Find where the given text appears and provide that cell's center as [x, y] coordinate. 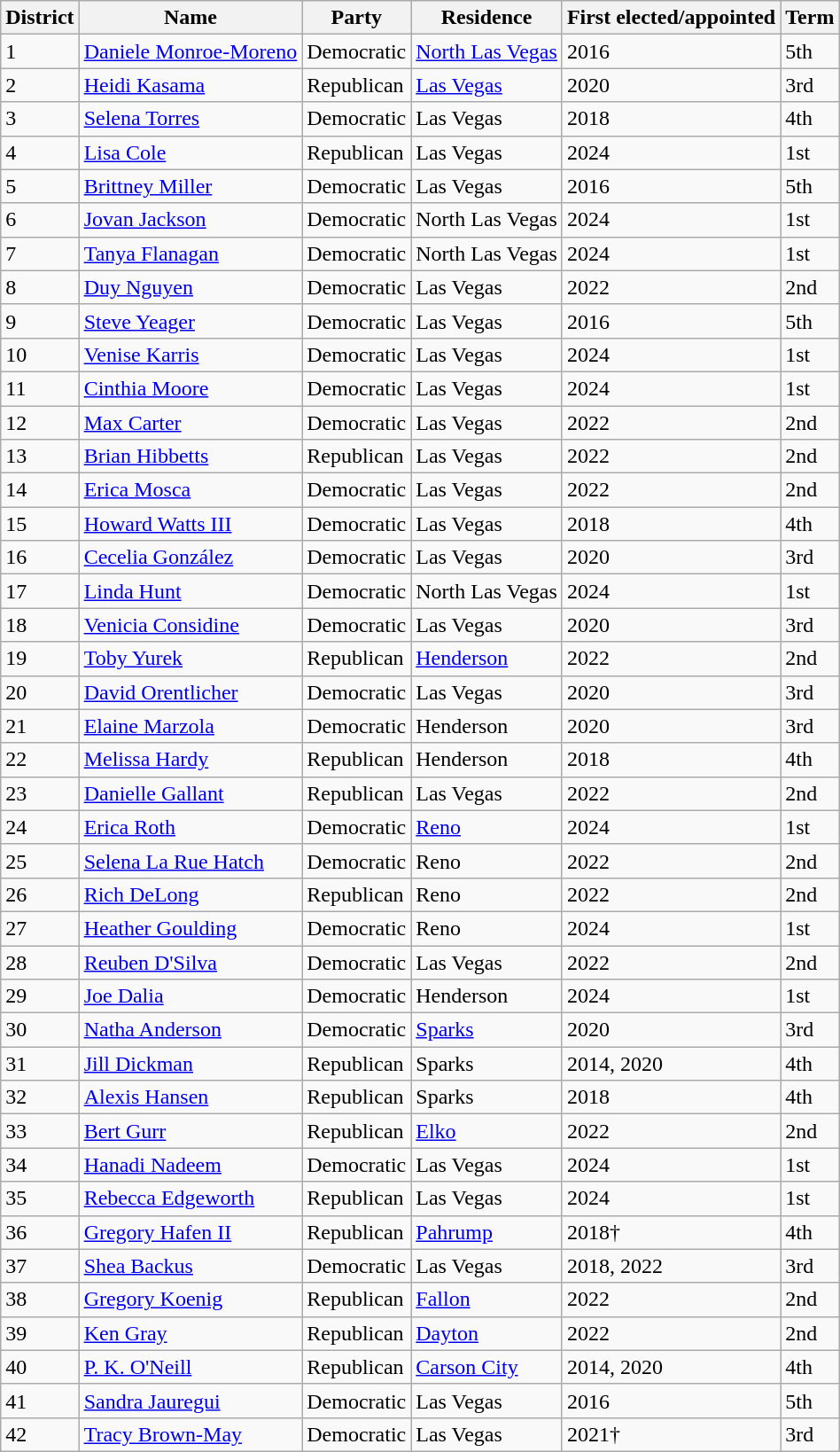
Heidi Kasama [191, 85]
15 [40, 524]
Erica Mosca [191, 490]
Brian Hibbetts [191, 457]
25 [40, 861]
Toby Yurek [191, 659]
35 [40, 1198]
26 [40, 894]
Venise Karris [191, 355]
Rebecca Edgeworth [191, 1198]
1 [40, 51]
Steve Yeager [191, 321]
32 [40, 1097]
4 [40, 152]
41 [40, 1401]
Party [356, 18]
Howard Watts III [191, 524]
3 [40, 119]
17 [40, 591]
Melissa Hardy [191, 760]
16 [40, 558]
Danielle Gallant [191, 793]
36 [40, 1232]
Selena La Rue Hatch [191, 861]
Max Carter [191, 423]
37 [40, 1266]
District [40, 18]
Term [810, 18]
31 [40, 1064]
Name [191, 18]
Residence [487, 18]
2 [40, 85]
6 [40, 220]
13 [40, 457]
Dayton [487, 1333]
12 [40, 423]
Venicia Considine [191, 625]
8 [40, 287]
Daniele Monroe-Moreno [191, 51]
P. K. O'Neill [191, 1367]
34 [40, 1165]
33 [40, 1131]
21 [40, 726]
42 [40, 1434]
Heather Goulding [191, 928]
Ken Gray [191, 1333]
Gregory Hafen II [191, 1232]
Jovan Jackson [191, 220]
39 [40, 1333]
29 [40, 996]
22 [40, 760]
20 [40, 692]
Cecelia González [191, 558]
Linda Hunt [191, 591]
23 [40, 793]
Natha Anderson [191, 1030]
Elaine Marzola [191, 726]
14 [40, 490]
10 [40, 355]
Brittney Miller [191, 186]
30 [40, 1030]
First elected/appointed [671, 18]
28 [40, 962]
Fallon [487, 1300]
Jill Dickman [191, 1064]
5 [40, 186]
Tanya Flanagan [191, 254]
Bert Gurr [191, 1131]
Erica Roth [191, 827]
Joe Dalia [191, 996]
Shea Backus [191, 1266]
18 [40, 625]
Carson City [487, 1367]
Alexis Hansen [191, 1097]
Lisa Cole [191, 152]
7 [40, 254]
Reuben D'Silva [191, 962]
9 [40, 321]
Cinthia Moore [191, 388]
24 [40, 827]
27 [40, 928]
19 [40, 659]
40 [40, 1367]
Pahrump [487, 1232]
38 [40, 1300]
11 [40, 388]
2021† [671, 1434]
Sandra Jauregui [191, 1401]
2018, 2022 [671, 1266]
Rich DeLong [191, 894]
2018† [671, 1232]
Duy Nguyen [191, 287]
Gregory Koenig [191, 1300]
Elko [487, 1131]
Selena Torres [191, 119]
Tracy Brown-May [191, 1434]
David Orentlicher [191, 692]
Hanadi Nadeem [191, 1165]
